From the cell containing the given text, extract its center point as (x, y) coordinate. 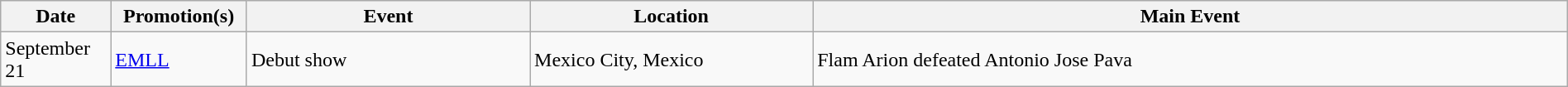
Main Event (1191, 17)
EMLL (179, 60)
Location (672, 17)
Mexico City, Mexico (672, 60)
Debut show (388, 60)
Event (388, 17)
Date (56, 17)
September 21 (56, 60)
Flam Arion defeated Antonio Jose Pava (1191, 60)
Promotion(s) (179, 17)
